Capture the cell that displays the provided text and extract its [x, y] central coordinate. 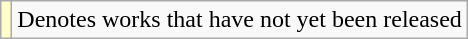
Denotes works that have not yet been released [240, 20]
